For the text-containing cell, return its midpoint in (X, Y) coordinate format. 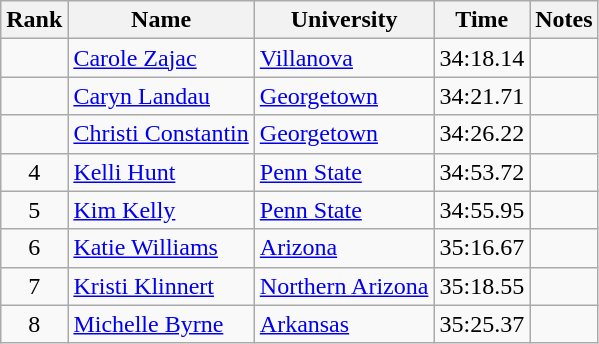
Kelli Hunt (161, 172)
University (344, 20)
Villanova (344, 58)
Arkansas (344, 324)
Kim Kelly (161, 210)
Northern Arizona (344, 286)
35:18.55 (482, 286)
34:26.22 (482, 134)
Time (482, 20)
Christi Constantin (161, 134)
6 (34, 248)
Michelle Byrne (161, 324)
8 (34, 324)
34:53.72 (482, 172)
35:25.37 (482, 324)
Rank (34, 20)
5 (34, 210)
Name (161, 20)
Caryn Landau (161, 96)
34:55.95 (482, 210)
4 (34, 172)
34:18.14 (482, 58)
Katie Williams (161, 248)
Notes (564, 20)
Kristi Klinnert (161, 286)
35:16.67 (482, 248)
Arizona (344, 248)
Carole Zajac (161, 58)
7 (34, 286)
34:21.71 (482, 96)
